Locate the cell with the specified text and output its (x, y) center coordinate. 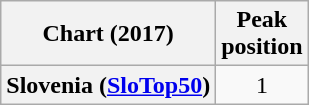
1 (262, 85)
Peak position (262, 34)
Chart (2017) (108, 34)
Slovenia (SloTop50) (108, 85)
